Detect which cell encompasses the target text, then output its (X, Y) center coordinate. 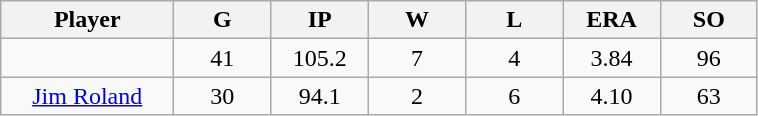
IP (320, 20)
4 (514, 58)
G (222, 20)
SO (708, 20)
2 (416, 96)
30 (222, 96)
94.1 (320, 96)
4.10 (612, 96)
41 (222, 58)
6 (514, 96)
3.84 (612, 58)
7 (416, 58)
ERA (612, 20)
Player (88, 20)
W (416, 20)
Jim Roland (88, 96)
63 (708, 96)
96 (708, 58)
105.2 (320, 58)
L (514, 20)
